For the text-containing cell, return its midpoint in (x, y) coordinate format. 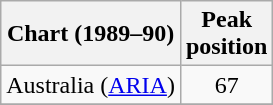
67 (226, 85)
Australia (ARIA) (91, 85)
Peakposition (226, 34)
Chart (1989–90) (91, 34)
